Find where the given text appears and provide that cell's center as [x, y] coordinate. 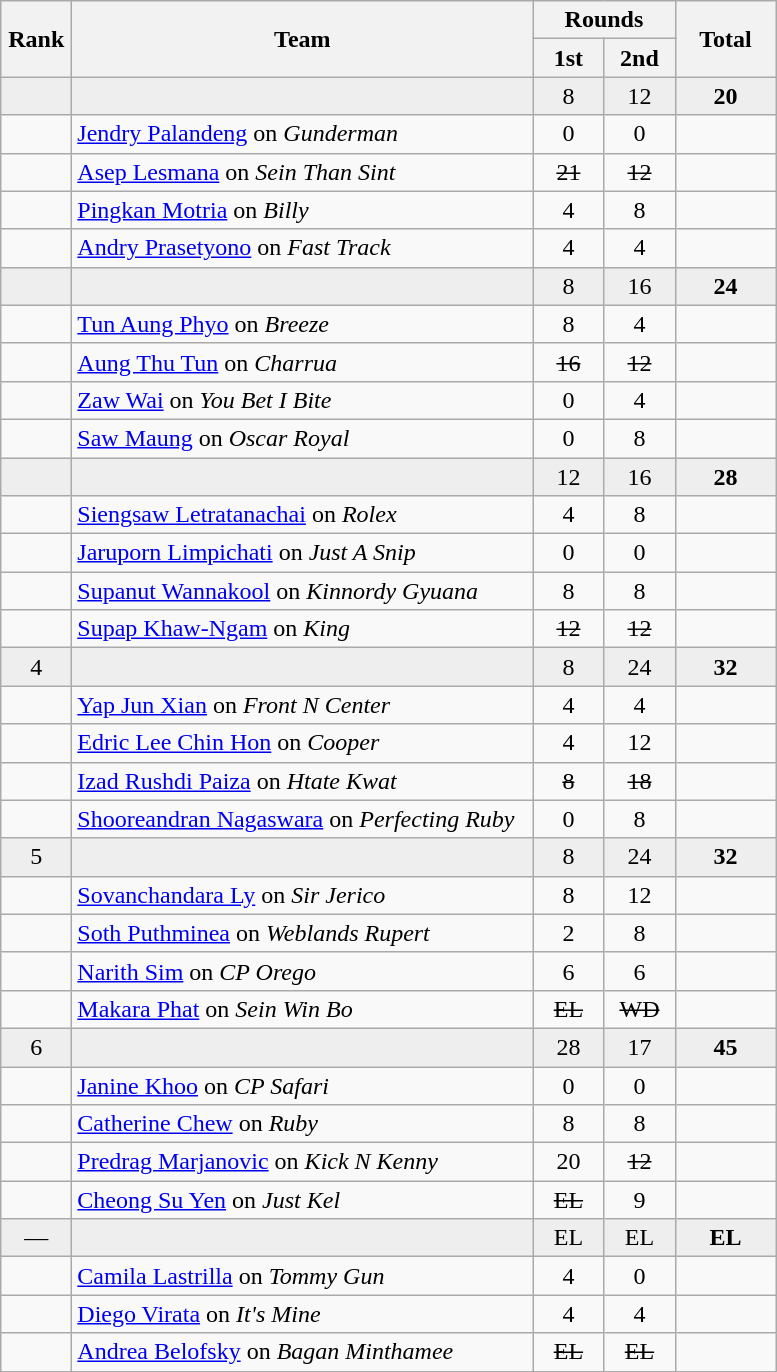
Camila Lastrilla on Tommy Gun [302, 1276]
Pingkan Motria on Billy [302, 210]
Asep Lesmana on Sein Than Sint [302, 172]
Jendry Palandeng on Gunderman [302, 134]
Shooreandran Nagaswara on Perfecting Ruby [302, 819]
Soth Puthminea on Weblands Rupert [302, 933]
Cheong Su Yen on Just Kel [302, 1200]
5 [36, 857]
Edric Lee Chin Hon on Cooper [302, 743]
Supap Khaw-Ngam on King [302, 629]
Makara Phat on Sein Win Bo [302, 1009]
Janine Khoo on CP Safari [302, 1085]
Tun Aung Phyo on Breeze [302, 324]
18 [640, 781]
Supanut Wannakool on Kinnordy Gyuana [302, 591]
Rank [36, 39]
WD [640, 1009]
2 [568, 933]
Jaruporn Limpichati on Just A Snip [302, 553]
17 [640, 1047]
Andrea Belofsky on Bagan Minthamee [302, 1352]
45 [726, 1047]
Team [302, 39]
— [36, 1238]
21 [568, 172]
9 [640, 1200]
Predrag Marjanovic on Kick N Kenny [302, 1162]
Andry Prasetyono on Fast Track [302, 248]
Diego Virata on It's Mine [302, 1314]
Aung Thu Tun on Charrua [302, 362]
Yap Jun Xian on Front N Center [302, 705]
Catherine Chew on Ruby [302, 1124]
Total [726, 39]
Izad Rushdi Paiza on Htate Kwat [302, 781]
1st [568, 58]
Saw Maung on Oscar Royal [302, 438]
Siengsaw Letratanachai on Rolex [302, 515]
Zaw Wai on You Bet I Bite [302, 400]
Narith Sim on CP Orego [302, 971]
Rounds [604, 20]
Sovanchandara Ly on Sir Jerico [302, 895]
2nd [640, 58]
